Output the [x, y] coordinate of the center of the cell containing the given text.  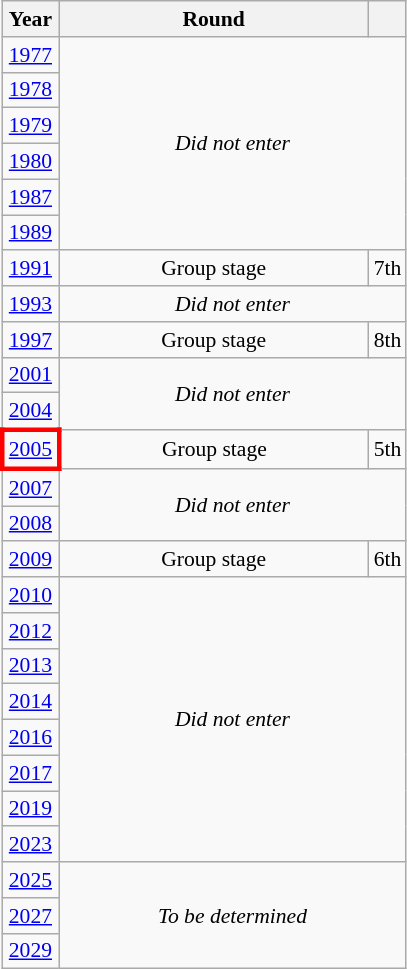
1987 [30, 197]
2023 [30, 845]
2001 [30, 375]
1978 [30, 90]
1993 [30, 304]
1991 [30, 269]
7th [388, 269]
Round [214, 19]
2009 [30, 560]
2017 [30, 773]
2005 [30, 450]
2012 [30, 631]
1997 [30, 340]
8th [388, 340]
1989 [30, 233]
2004 [30, 412]
2010 [30, 595]
To be determined [233, 916]
2013 [30, 666]
Year [30, 19]
2027 [30, 916]
2008 [30, 524]
2019 [30, 809]
1979 [30, 126]
2029 [30, 951]
6th [388, 560]
1977 [30, 55]
5th [388, 450]
2007 [30, 488]
2014 [30, 702]
2016 [30, 738]
1980 [30, 162]
2025 [30, 880]
